Find where the given text appears and provide that cell's center as (x, y) coordinate. 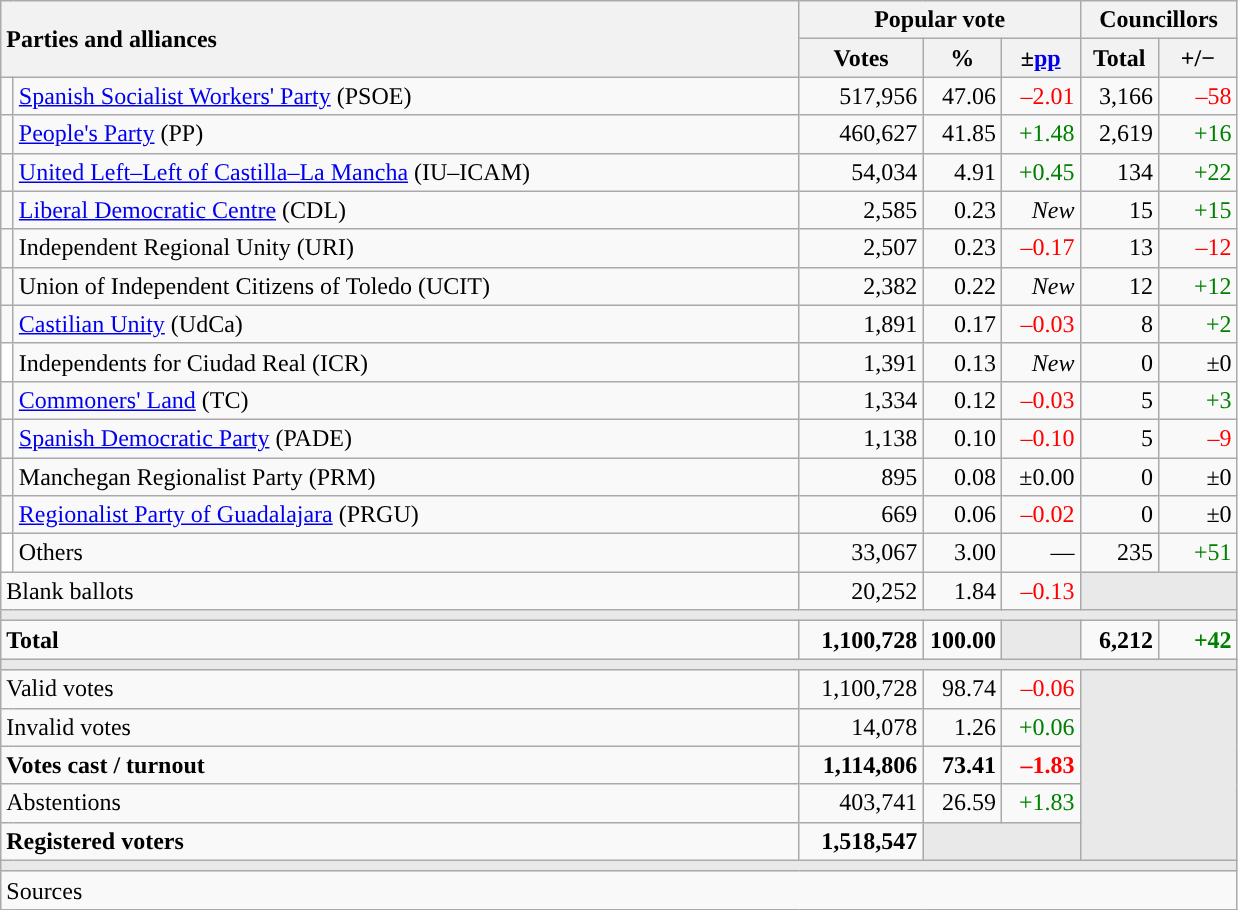
517,956 (861, 96)
54,034 (861, 172)
Spanish Democratic Party (PADE) (406, 438)
Sources (619, 890)
235 (1120, 553)
26.59 (962, 803)
+/− (1198, 58)
41.85 (962, 134)
+1.48 (1040, 134)
% (962, 58)
People's Party (PP) (406, 134)
14,078 (861, 727)
–0.17 (1040, 248)
Union of Independent Citizens of Toledo (UCIT) (406, 286)
1,334 (861, 400)
–1.83 (1040, 765)
3,166 (1120, 96)
Independent Regional Unity (URI) (406, 248)
98.74 (962, 689)
Liberal Democratic Centre (CDL) (406, 210)
4.91 (962, 172)
0.13 (962, 362)
895 (861, 477)
Manchegan Regionalist Party (PRM) (406, 477)
+15 (1198, 210)
0.06 (962, 515)
+12 (1198, 286)
460,627 (861, 134)
United Left–Left of Castilla–La Mancha (IU–ICAM) (406, 172)
Valid votes (400, 689)
Councillors (1158, 20)
2,507 (861, 248)
2,382 (861, 286)
20,252 (861, 591)
Independents for Ciudad Real (ICR) (406, 362)
2,619 (1120, 134)
33,067 (861, 553)
6,212 (1120, 640)
–2.01 (1040, 96)
100.00 (962, 640)
–0.02 (1040, 515)
2,585 (861, 210)
403,741 (861, 803)
Parties and alliances (400, 39)
0.10 (962, 438)
–0.06 (1040, 689)
1,138 (861, 438)
Blank ballots (400, 591)
Spanish Socialist Workers' Party (PSOE) (406, 96)
–0.10 (1040, 438)
+16 (1198, 134)
Commoners' Land (TC) (406, 400)
Popular vote (940, 20)
1.84 (962, 591)
1,114,806 (861, 765)
Abstentions (400, 803)
0.17 (962, 324)
+0.45 (1040, 172)
±pp (1040, 58)
+51 (1198, 553)
±0.00 (1040, 477)
134 (1120, 172)
15 (1120, 210)
–58 (1198, 96)
1,391 (861, 362)
+1.83 (1040, 803)
669 (861, 515)
Invalid votes (400, 727)
+0.06 (1040, 727)
1,891 (861, 324)
–9 (1198, 438)
13 (1120, 248)
12 (1120, 286)
3.00 (962, 553)
+42 (1198, 640)
Others (406, 553)
0.12 (962, 400)
— (1040, 553)
Regionalist Party of Guadalajara (PRGU) (406, 515)
–0.13 (1040, 591)
1.26 (962, 727)
47.06 (962, 96)
1,518,547 (861, 841)
Registered voters (400, 841)
+22 (1198, 172)
+3 (1198, 400)
Votes (861, 58)
8 (1120, 324)
0.08 (962, 477)
73.41 (962, 765)
Castilian Unity (UdCa) (406, 324)
Votes cast / turnout (400, 765)
–12 (1198, 248)
0.22 (962, 286)
+2 (1198, 324)
